Determine the (X, Y) coordinate at the center of the cell enclosing the given text.  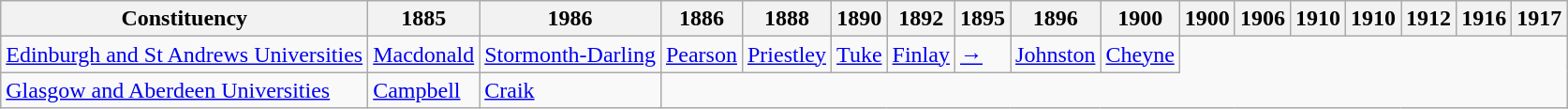
Finlay (921, 54)
1986 (570, 19)
→ (982, 54)
Tuke (860, 54)
Craik (570, 90)
Cheyne (1140, 54)
1895 (982, 19)
1917 (1540, 19)
1886 (701, 19)
Constituency (185, 19)
1896 (1056, 19)
Macdonald (423, 54)
Edinburgh and St Andrews Universities (185, 54)
Campbell (423, 90)
1912 (1429, 19)
Pearson (701, 54)
Stormonth-Darling (570, 54)
1906 (1263, 19)
Glasgow and Aberdeen Universities (185, 90)
1916 (1484, 19)
1888 (787, 19)
1890 (860, 19)
1892 (921, 19)
1885 (423, 19)
Priestley (787, 54)
Johnston (1056, 54)
